Extract the (x, y) coordinate from the center of the cell holding the provided text.  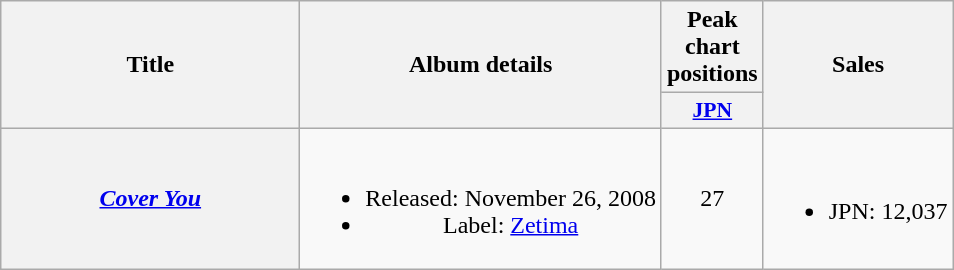
Cover You (150, 198)
Released: November 26, 2008Label: Zetima (481, 198)
27 (712, 198)
JPN (712, 111)
Title (150, 65)
Peak chart positions (712, 47)
JPN: 12,037 (858, 198)
Album details (481, 65)
Sales (858, 65)
